Extract the (X, Y) coordinate from the center of the cell holding the provided text.  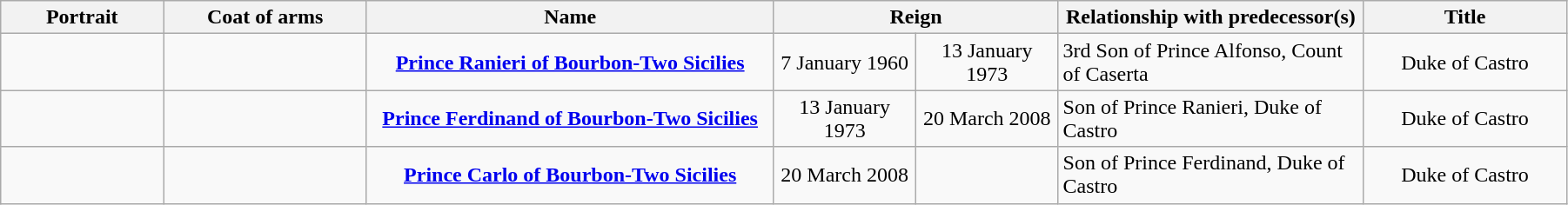
Relationship with predecessor(s) (1211, 17)
7 January 1960 (845, 63)
Son of Prince Ferdinand, Duke of Castro (1211, 175)
Reign (915, 17)
Prince Ferdinand of Bourbon-Two Sicilies (569, 118)
Son of Prince Ranieri, Duke of Castro (1211, 118)
Title (1465, 17)
Portrait (82, 17)
Name (569, 17)
Prince Carlo of Bourbon-Two Sicilies (569, 175)
Coat of arms (265, 17)
3rd Son of Prince Alfonso, Count of Caserta (1211, 63)
Prince Ranieri of Bourbon-Two Sicilies (569, 63)
